Scan for the cell matching the given text and deliver its (X, Y) coordinate at center. 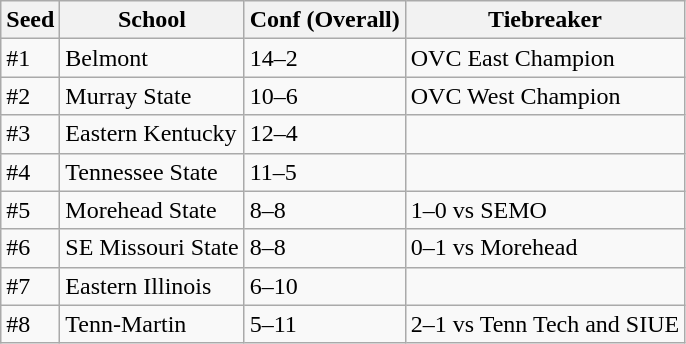
5–11 (324, 324)
10–6 (324, 96)
#4 (30, 172)
Belmont (152, 58)
#8 (30, 324)
Murray State (152, 96)
#2 (30, 96)
OVC East Champion (544, 58)
#1 (30, 58)
Morehead State (152, 210)
Tiebreaker (544, 20)
#3 (30, 134)
14–2 (324, 58)
Seed (30, 20)
1–0 vs SEMO (544, 210)
Tennessee State (152, 172)
#6 (30, 248)
6–10 (324, 286)
2–1 vs Tenn Tech and SIUE (544, 324)
0–1 vs Morehead (544, 248)
11–5 (324, 172)
SE Missouri State (152, 248)
#5 (30, 210)
Tenn-Martin (152, 324)
#7 (30, 286)
School (152, 20)
Eastern Kentucky (152, 134)
12–4 (324, 134)
OVC West Champion (544, 96)
Conf (Overall) (324, 20)
Eastern Illinois (152, 286)
